Locate the cell with the specified text and output its [x, y] center coordinate. 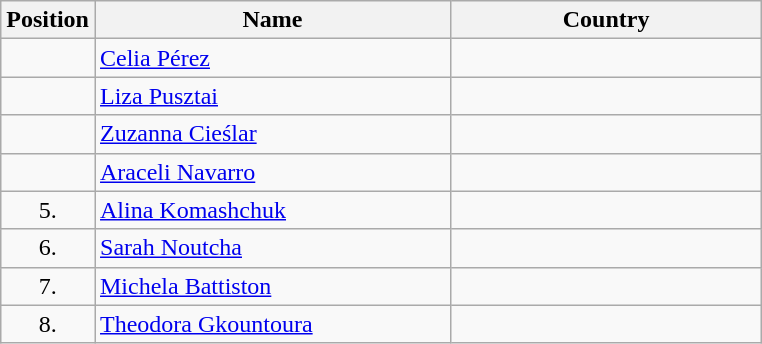
8. [48, 324]
Liza Pusztai [272, 96]
Country [606, 20]
Position [48, 20]
Michela Battiston [272, 286]
Theodora Gkountoura [272, 324]
Alina Komashchuk [272, 210]
7. [48, 286]
Sarah Noutcha [272, 248]
Zuzanna Cieślar [272, 134]
Celia Pérez [272, 58]
Araceli Navarro [272, 172]
Name [272, 20]
6. [48, 248]
5. [48, 210]
